Output the (X, Y) coordinate of the center of the cell containing the given text.  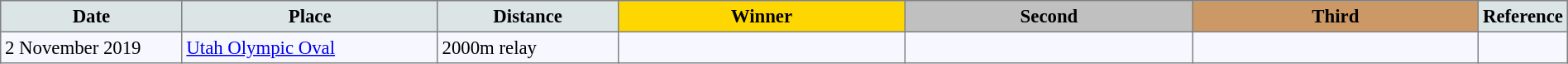
Reference (1523, 17)
Second (1049, 17)
2 November 2019 (91, 47)
Date (91, 17)
Utah Olympic Oval (309, 47)
Place (309, 17)
Winner (762, 17)
Distance (528, 17)
Third (1336, 17)
2000m relay (528, 47)
